Capture the cell that displays the provided text and extract its (X, Y) central coordinate. 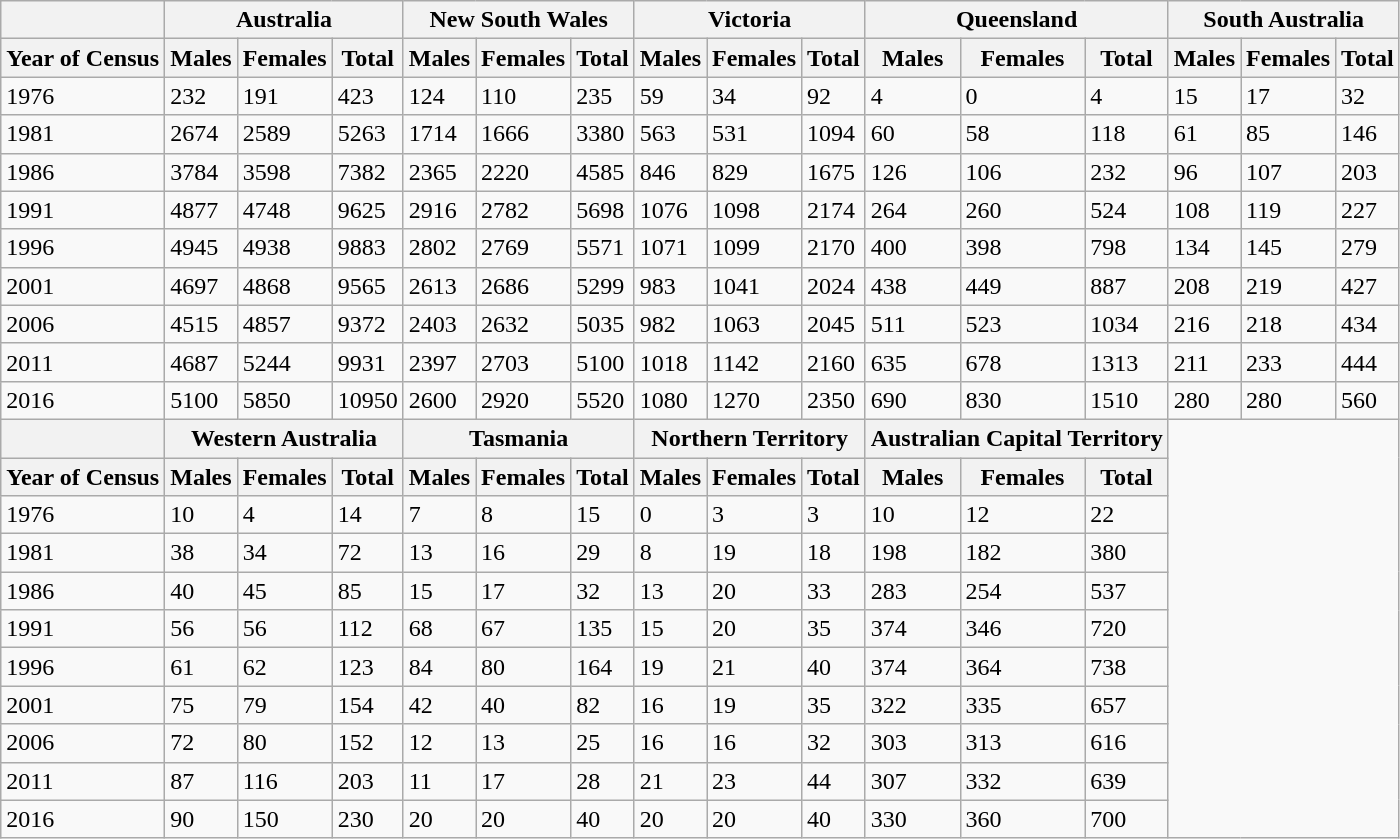
2613 (439, 286)
690 (912, 400)
Tasmania (518, 438)
82 (603, 705)
152 (368, 743)
4857 (284, 324)
5035 (603, 324)
9625 (368, 210)
233 (1288, 362)
11 (439, 781)
2674 (201, 134)
112 (368, 629)
346 (1022, 629)
25 (603, 743)
92 (834, 96)
28 (603, 781)
360 (1022, 819)
123 (368, 667)
1063 (754, 324)
New South Wales (518, 20)
2802 (439, 248)
560 (1368, 400)
511 (912, 324)
Western Australia (284, 438)
124 (439, 96)
444 (1368, 362)
59 (670, 96)
720 (1126, 629)
2600 (439, 400)
5850 (284, 400)
2397 (439, 362)
90 (201, 819)
5244 (284, 362)
Victoria (750, 20)
146 (1368, 134)
154 (368, 705)
Queensland (1016, 20)
107 (1288, 172)
198 (912, 553)
62 (284, 667)
29 (603, 553)
322 (912, 705)
2160 (834, 362)
254 (1022, 591)
449 (1022, 286)
434 (1368, 324)
2703 (524, 362)
830 (1022, 400)
235 (603, 96)
335 (1022, 705)
7382 (368, 172)
303 (912, 743)
4748 (284, 210)
227 (1368, 210)
2632 (524, 324)
1099 (754, 248)
79 (284, 705)
2174 (834, 210)
106 (1022, 172)
126 (912, 172)
3598 (284, 172)
364 (1022, 667)
9372 (368, 324)
1034 (1126, 324)
218 (1288, 324)
657 (1126, 705)
523 (1022, 324)
264 (912, 210)
423 (368, 96)
118 (1126, 134)
1041 (754, 286)
438 (912, 286)
87 (201, 781)
798 (1126, 248)
164 (603, 667)
332 (1022, 781)
4877 (201, 210)
5520 (603, 400)
4938 (284, 248)
616 (1126, 743)
5299 (603, 286)
68 (439, 629)
116 (284, 781)
230 (368, 819)
1080 (670, 400)
1675 (834, 172)
18 (834, 553)
7 (439, 515)
678 (1022, 362)
2045 (834, 324)
700 (1126, 819)
3380 (603, 134)
182 (1022, 553)
23 (754, 781)
2365 (439, 172)
5571 (603, 248)
4687 (201, 362)
983 (670, 286)
38 (201, 553)
42 (439, 705)
1666 (524, 134)
398 (1022, 248)
380 (1126, 553)
330 (912, 819)
9931 (368, 362)
2170 (834, 248)
1018 (670, 362)
531 (754, 134)
1094 (834, 134)
829 (754, 172)
110 (524, 96)
33 (834, 591)
887 (1126, 286)
5698 (603, 210)
2686 (524, 286)
563 (670, 134)
307 (912, 781)
Australia (284, 20)
1714 (439, 134)
10950 (368, 400)
2920 (524, 400)
982 (670, 324)
211 (1204, 362)
44 (834, 781)
22 (1126, 515)
400 (912, 248)
2403 (439, 324)
639 (1126, 781)
524 (1126, 210)
738 (1126, 667)
4697 (201, 286)
1510 (1126, 400)
1071 (670, 248)
537 (1126, 591)
846 (670, 172)
9565 (368, 286)
75 (201, 705)
2024 (834, 286)
Northern Territory (750, 438)
60 (912, 134)
3784 (201, 172)
216 (1204, 324)
4585 (603, 172)
145 (1288, 248)
108 (1204, 210)
14 (368, 515)
2589 (284, 134)
427 (1368, 286)
134 (1204, 248)
Australian Capital Territory (1016, 438)
313 (1022, 743)
2916 (439, 210)
4868 (284, 286)
635 (912, 362)
South Australia (1284, 20)
45 (284, 591)
135 (603, 629)
1142 (754, 362)
219 (1288, 286)
96 (1204, 172)
5263 (368, 134)
58 (1022, 134)
1098 (754, 210)
1270 (754, 400)
208 (1204, 286)
67 (524, 629)
283 (912, 591)
191 (284, 96)
150 (284, 819)
2350 (834, 400)
4515 (201, 324)
2220 (524, 172)
9883 (368, 248)
260 (1022, 210)
119 (1288, 210)
2769 (524, 248)
2782 (524, 210)
84 (439, 667)
1076 (670, 210)
279 (1368, 248)
1313 (1126, 362)
4945 (201, 248)
